Output the [X, Y] coordinate of the center of the cell containing the given text.  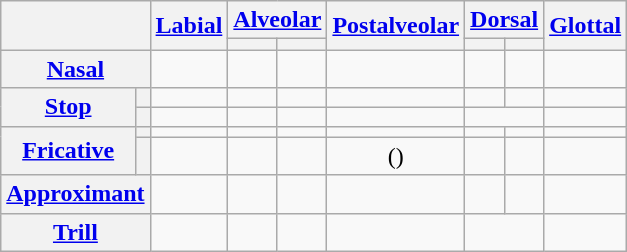
Labial [189, 26]
() [396, 156]
Nasal [76, 69]
Alveolar [278, 20]
Stop [68, 107]
Trill [76, 232]
Approximant [76, 194]
Glottal [586, 26]
Postalveolar [396, 26]
Dorsal [504, 20]
Fricative [68, 150]
